Output the (X, Y) coordinate of the center of the cell containing the given text.  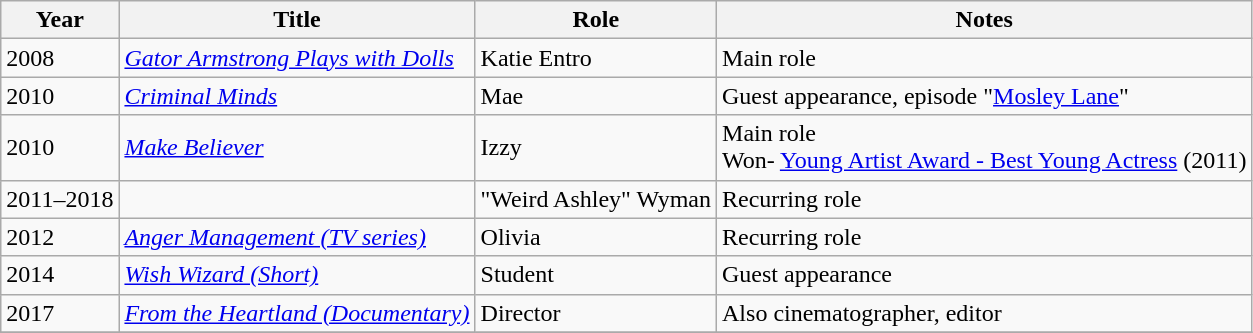
Student (596, 275)
From the Heartland (Documentary) (297, 313)
2008 (60, 58)
Criminal Minds (297, 96)
"Weird Ashley" Wyman (596, 199)
Director (596, 313)
Also cinematographer, editor (984, 313)
Title (297, 20)
Mae (596, 96)
Year (60, 20)
Wish Wizard (Short) (297, 275)
Main roleWon- Young Artist Award - Best Young Actress (2011) (984, 148)
Katie Entro (596, 58)
Main role (984, 58)
2011–2018 (60, 199)
Izzy (596, 148)
Make Believer (297, 148)
Notes (984, 20)
Anger Management (TV series) (297, 237)
Role (596, 20)
Olivia (596, 237)
2012 (60, 237)
Guest appearance (984, 275)
2014 (60, 275)
Guest appearance, episode "Mosley Lane" (984, 96)
2017 (60, 313)
Gator Armstrong Plays with Dolls (297, 58)
